Provide the (X, Y) coordinate of the cell's center where the given text is located.  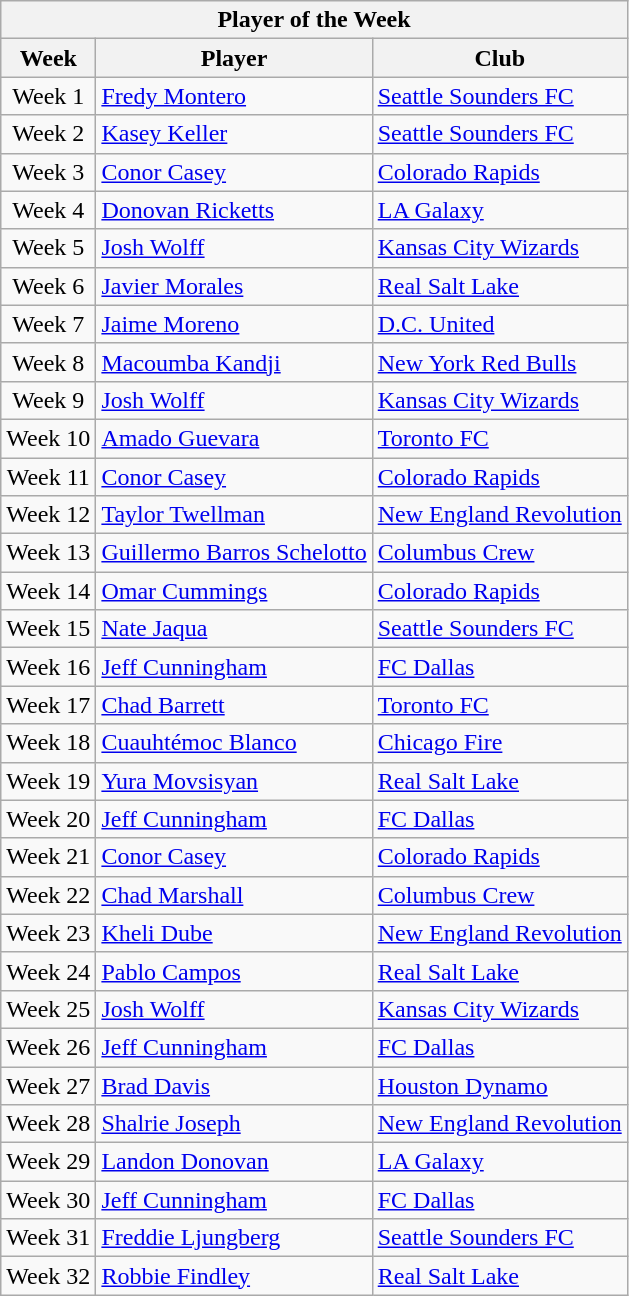
Week 10 (48, 438)
Week 27 (48, 1085)
Week 17 (48, 705)
Week 3 (48, 172)
Week 28 (48, 1124)
Brad Davis (234, 1085)
New York Red Bulls (500, 362)
Week 12 (48, 515)
Week 29 (48, 1162)
Amado Guevara (234, 438)
Week 22 (48, 895)
Yura Movsisyan (234, 781)
Macoumba Kandji (234, 362)
Week 21 (48, 857)
Robbie Findley (234, 1276)
Pablo Campos (234, 971)
Week 8 (48, 362)
Chad Barrett (234, 705)
Week 2 (48, 134)
D.C. United (500, 324)
Week 13 (48, 553)
Landon Donovan (234, 1162)
Week 5 (48, 248)
Omar Cummings (234, 591)
Player of the Week (314, 20)
Week 14 (48, 591)
Freddie Ljungberg (234, 1238)
Week 1 (48, 96)
Week 6 (48, 286)
Jaime Moreno (234, 324)
Week 19 (48, 781)
Week 9 (48, 400)
Week 26 (48, 1047)
Week 25 (48, 1009)
Week 20 (48, 819)
Week 7 (48, 324)
Taylor Twellman (234, 515)
Donovan Ricketts (234, 210)
Week 30 (48, 1200)
Chad Marshall (234, 895)
Fredy Montero (234, 96)
Week 23 (48, 933)
Week 11 (48, 477)
Javier Morales (234, 286)
Cuauhtémoc Blanco (234, 743)
Week 24 (48, 971)
Week (48, 58)
Kheli Dube (234, 933)
Guillermo Barros Schelotto (234, 553)
Shalrie Joseph (234, 1124)
Week 32 (48, 1276)
Week 31 (48, 1238)
Houston Dynamo (500, 1085)
Club (500, 58)
Week 4 (48, 210)
Player (234, 58)
Nate Jaqua (234, 629)
Week 16 (48, 667)
Chicago Fire (500, 743)
Week 18 (48, 743)
Week 15 (48, 629)
Kasey Keller (234, 134)
